Identify which cell holds the provided text, then report its (x, y) central coordinate. 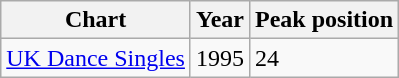
Peak position (324, 20)
Year (220, 20)
24 (324, 58)
UK Dance Singles (96, 58)
Chart (96, 20)
1995 (220, 58)
